Extract the [x, y] coordinate from the center of the cell holding the provided text.  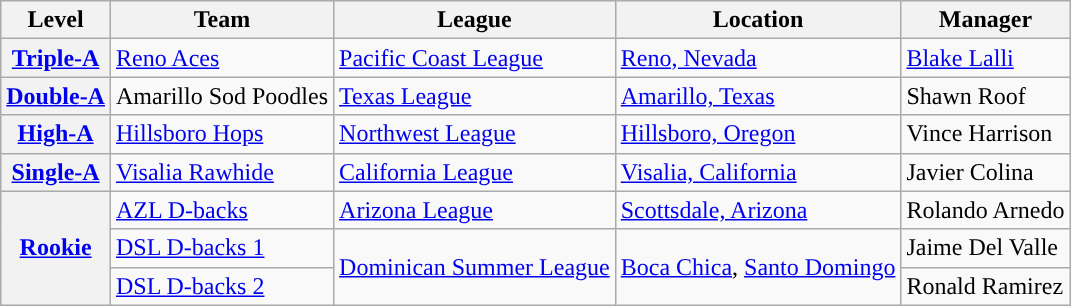
League [475, 20]
Double-A [56, 96]
Visalia Rawhide [222, 172]
Hillsboro Hops [222, 134]
Manager [986, 20]
Triple-A [56, 58]
Blake Lalli [986, 58]
Texas League [475, 96]
Reno, Nevada [758, 58]
Rolando Arnedo [986, 210]
Scottsdale, Arizona [758, 210]
Hillsboro, Oregon [758, 134]
Rookie [56, 248]
Single-A [56, 172]
Visalia, California [758, 172]
Dominican Summer League [475, 267]
Arizona League [475, 210]
Northwest League [475, 134]
High-A [56, 134]
California League [475, 172]
Reno Aces [222, 58]
Vince Harrison [986, 134]
Location [758, 20]
Amarillo, Texas [758, 96]
AZL D-backs [222, 210]
Boca Chica, Santo Domingo [758, 267]
Amarillo Sod Poodles [222, 96]
Javier Colina [986, 172]
Jaime Del Valle [986, 248]
DSL D-backs 1 [222, 248]
Level [56, 20]
Ronald Ramirez [986, 286]
Team [222, 20]
Shawn Roof [986, 96]
DSL D-backs 2 [222, 286]
Pacific Coast League [475, 58]
